Extract the (X, Y) coordinate from the center of the cell holding the provided text.  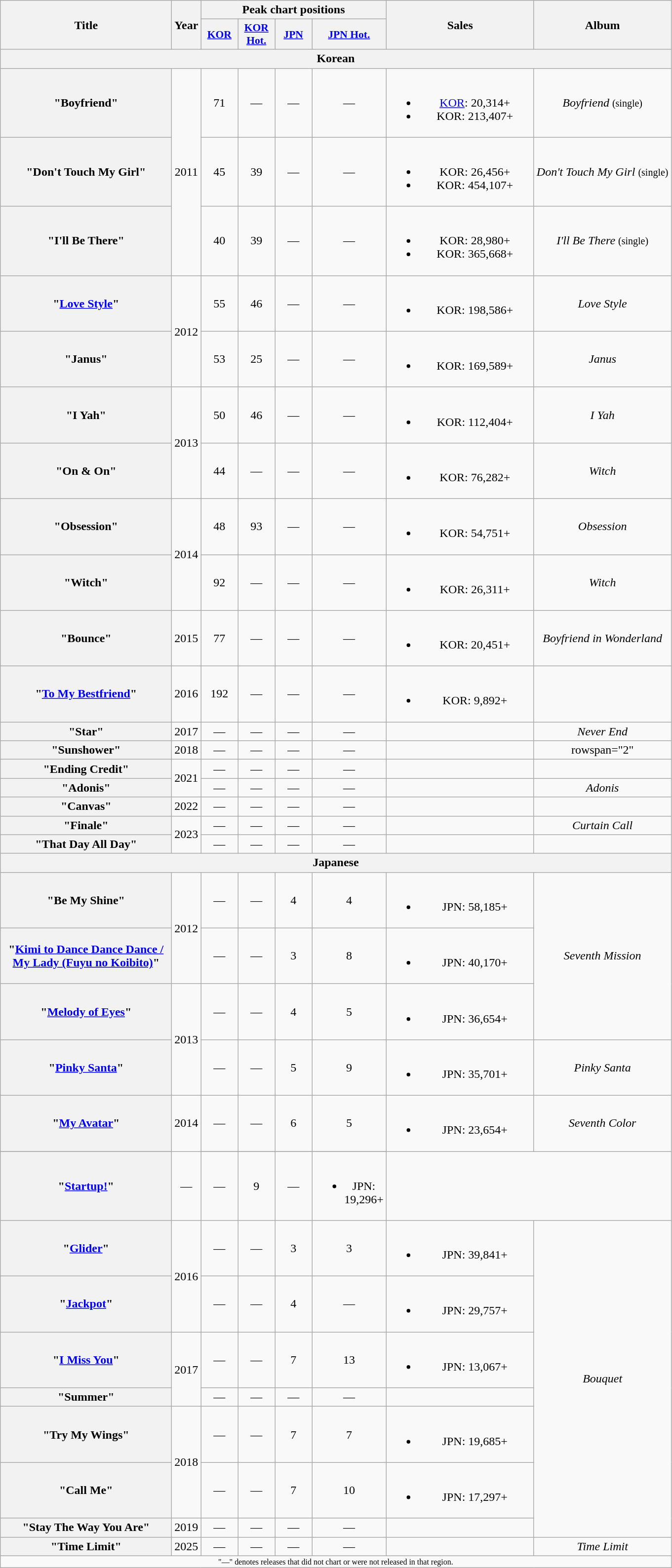
2021 (187, 778)
Obsession (602, 526)
2011 (187, 172)
KOR: 20,314+ KOR: 213,407+ (460, 103)
rowspan="2" (602, 750)
55 (219, 303)
Don't Touch My Girl (single) (602, 172)
JPN: 19,685+ (460, 1434)
KOR: 9,892+ (460, 694)
"Call Me" (86, 1491)
"Glider" (86, 1249)
JPN: 39,841+ (460, 1249)
"Love Style" (86, 303)
"I Yah" (86, 415)
"Adonis" (86, 788)
Boyfriend in Wonderland (602, 639)
40 (219, 241)
48 (219, 526)
"Startup!" (86, 1186)
Sales (460, 25)
50 (219, 415)
Seventh Color (602, 1123)
JPN: 13,067+ (460, 1360)
44 (219, 471)
"Obsession" (86, 526)
Boyfriend (single) (602, 103)
KOR: 28,980+ KOR: 365,668+ (460, 241)
Pinky Santa (602, 1067)
8 (350, 956)
JPN: 40,170+ (460, 956)
"Melody of Eyes" (86, 1012)
Album (602, 25)
Peak chart positions (293, 10)
"Stay The Way You Are" (86, 1528)
Janus (602, 359)
Year (187, 25)
"Ending Credit" (86, 769)
71 (219, 103)
"Don't Touch My Girl" (86, 172)
2023 (187, 835)
KOR: 26,456+ KOR: 454,107+ (460, 172)
13 (350, 1360)
"Boyfriend" (86, 103)
"I Miss You" (86, 1360)
192 (219, 694)
"Canvas" (86, 806)
JPN: 35,701+ (460, 1067)
JPN: 36,654+ (460, 1012)
I Yah (602, 415)
77 (219, 639)
KOR (219, 35)
Curtain Call (602, 825)
10 (350, 1491)
JPN: 29,757+ (460, 1304)
KOR: 112,404+ (460, 415)
2022 (187, 806)
KOR Hot. (257, 35)
92 (219, 582)
KOR: 76,282+ (460, 471)
JPN Hot. (350, 35)
2025 (187, 1546)
2015 (187, 639)
"—" denotes releases that did not chart or were not released in that region. (336, 1562)
45 (219, 172)
Japanese (336, 863)
"My Avatar" (86, 1123)
Title (86, 25)
25 (257, 359)
"I'll Be There" (86, 241)
Adonis (602, 788)
"Kimi to Dance Dance Dance / My Lady (Fuyu no Koibito)" (86, 956)
"On & On" (86, 471)
6 (293, 1123)
"Bounce" (86, 639)
53 (219, 359)
"To My Bestfriend" (86, 694)
93 (257, 526)
JPN: 58,185+ (460, 900)
JPN: 17,297+ (460, 1491)
KOR: 20,451+ (460, 639)
Bouquet (602, 1379)
"Janus" (86, 359)
"Witch" (86, 582)
KOR: 26,311+ (460, 582)
I'll Be There (single) (602, 241)
Time Limit (602, 1546)
"Time Limit" (86, 1546)
Never End (602, 731)
"Jackpot" (86, 1304)
"Sunshower" (86, 750)
JPN: 23,654+ (460, 1123)
Korean (336, 59)
"Try My Wings" (86, 1434)
"Finale" (86, 825)
"Summer" (86, 1397)
JPN (293, 35)
"Be My Shine" (86, 900)
KOR: 169,589+ (460, 359)
Seventh Mission (602, 956)
"Pinky Santa" (86, 1067)
KOR: 54,751+ (460, 526)
"That Day All Day" (86, 844)
JPN: 19,296+ (350, 1186)
2019 (187, 1528)
KOR: 198,586+ (460, 303)
"Star" (86, 731)
Love Style (602, 303)
